From the cell containing the given text, extract its center point as (x, y) coordinate. 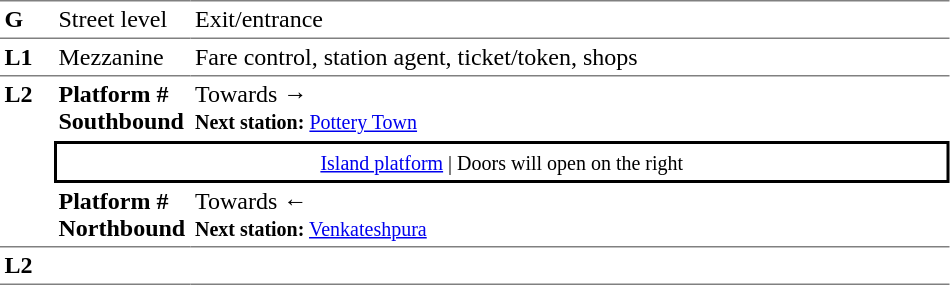
Mezzanine (122, 58)
L1 (27, 58)
Towards → Next station: Pottery Town (570, 108)
Exit/entrance (570, 20)
Platform #Northbound (122, 215)
Street level (122, 20)
L2 (27, 162)
G (27, 20)
Towards ← Next station: Venkateshpura (570, 215)
Island platform | Doors will open on the right (502, 162)
Platform #Southbound (122, 108)
Fare control, station agent, ticket/token, shops (570, 58)
